Return the [x, y] coordinate for the center point of the cell that contains the specified text.  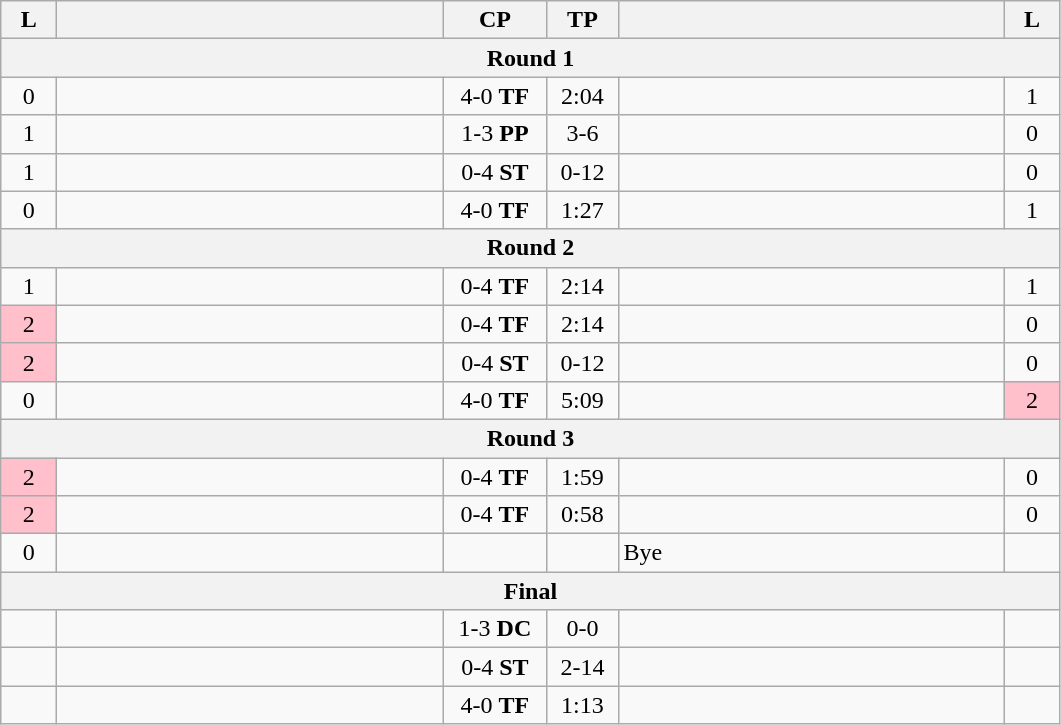
2-14 [582, 667]
Final [530, 591]
CP [495, 20]
1:13 [582, 705]
0:58 [582, 515]
TP [582, 20]
1-3 DC [495, 629]
Round 3 [530, 438]
Bye [811, 553]
5:09 [582, 400]
2:04 [582, 96]
0-0 [582, 629]
1-3 PP [495, 134]
Round 2 [530, 248]
Round 1 [530, 58]
3-6 [582, 134]
1:27 [582, 210]
1:59 [582, 477]
